For the text-containing cell, return its midpoint in [X, Y] coordinate format. 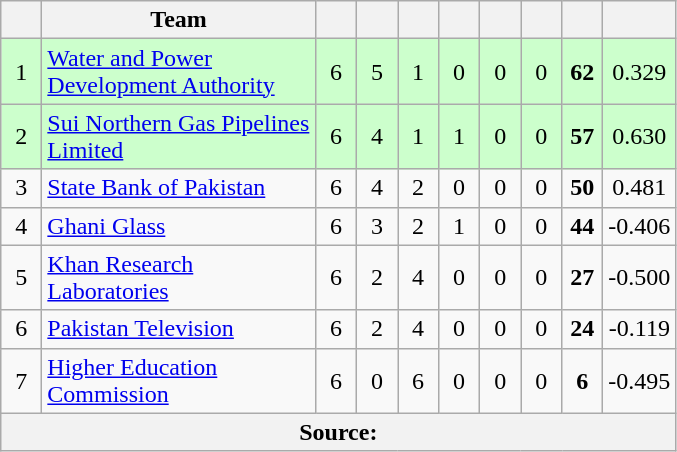
Pakistan Television [179, 329]
-0.406 [640, 226]
44 [582, 226]
Team [179, 20]
57 [582, 136]
0.481 [640, 188]
Source: [338, 432]
0.329 [640, 72]
50 [582, 188]
Khan Research Laboratories [179, 278]
27 [582, 278]
-0.500 [640, 278]
24 [582, 329]
State Bank of Pakistan [179, 188]
7 [22, 380]
Sui Northern Gas Pipelines Limited [179, 136]
-0.495 [640, 380]
62 [582, 72]
Higher Education Commission [179, 380]
-0.119 [640, 329]
Ghani Glass [179, 226]
Water and Power Development Authority [179, 72]
0.630 [640, 136]
